Provide the [x, y] coordinate of the cell's center where the given text is located.  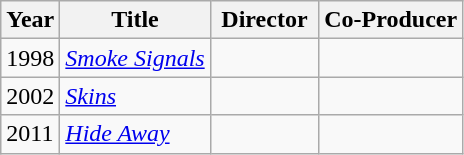
2002 [30, 96]
Hide Away [135, 134]
Skins [135, 96]
2011 [30, 134]
Director [264, 20]
Smoke Signals [135, 58]
1998 [30, 58]
Year [30, 20]
Title [135, 20]
Co-Producer [391, 20]
